Return the (x, y) coordinate for the center point of the cell that contains the specified text.  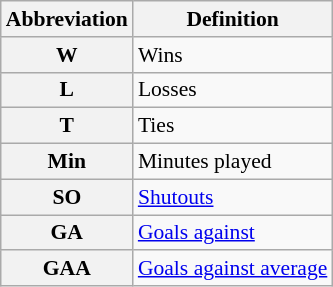
Abbreviation (67, 19)
Goals against (233, 233)
GAA (67, 269)
W (67, 55)
Ties (233, 126)
Definition (233, 19)
Losses (233, 90)
Shutouts (233, 197)
Minutes played (233, 162)
Wins (233, 55)
Goals against average (233, 269)
SO (67, 197)
Min (67, 162)
L (67, 90)
GA (67, 233)
T (67, 126)
